Return [X, Y] of the center of cell containing provided text 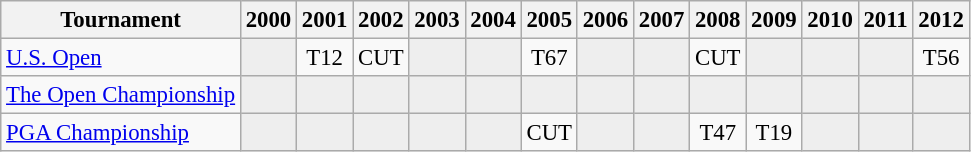
2003 [437, 20]
T67 [549, 58]
PGA Championship [121, 133]
2011 [886, 20]
U.S. Open [121, 58]
2001 [325, 20]
The Open Championship [121, 95]
2009 [774, 20]
2004 [493, 20]
2008 [718, 20]
Tournament [121, 20]
T47 [718, 133]
T56 [941, 58]
T19 [774, 133]
2002 [381, 20]
2006 [605, 20]
2000 [268, 20]
T12 [325, 58]
2005 [549, 20]
2010 [830, 20]
2012 [941, 20]
2007 [661, 20]
